From the cell containing the given text, extract its center point as [x, y] coordinate. 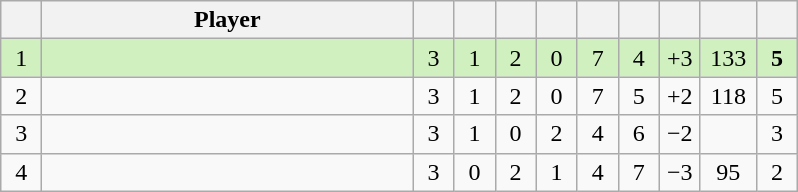
6 [638, 134]
95 [728, 172]
+3 [680, 58]
+2 [680, 96]
−3 [680, 172]
118 [728, 96]
133 [728, 58]
−2 [680, 134]
Player [228, 20]
